Pinpoint the cell where the given text exists, returning its (X, Y) midpoint coordinate. 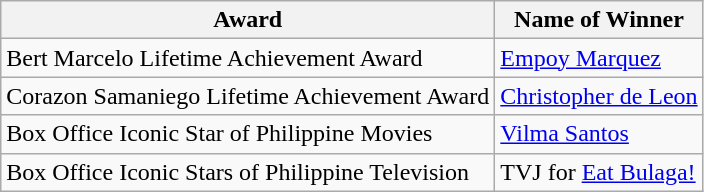
Award (248, 20)
Empoy Marquez (599, 58)
Name of Winner (599, 20)
Corazon Samaniego Lifetime Achievement Award (248, 96)
TVJ for Eat Bulaga! (599, 172)
Bert Marcelo Lifetime Achievement Award (248, 58)
Box Office Iconic Star of Philippine Movies (248, 134)
Vilma Santos (599, 134)
Christopher de Leon (599, 96)
Box Office Iconic Stars of Philippine Television (248, 172)
